Return the (X, Y) coordinate for the center point of the cell that contains the specified text.  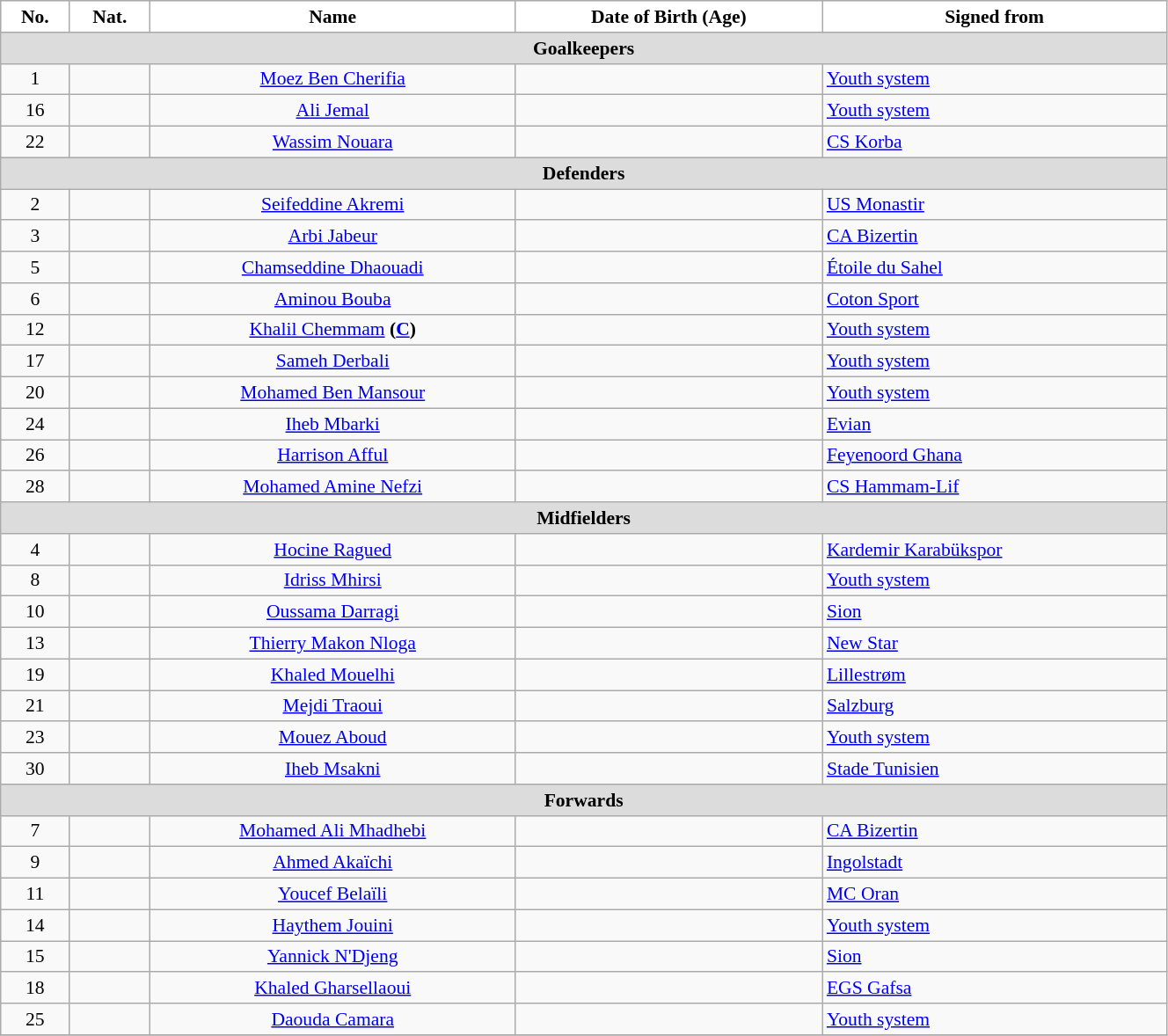
Defenders (584, 173)
19 (35, 675)
Signed from (995, 17)
Chamseddine Dhaouadi (332, 267)
Kardemir Karabükspor (995, 550)
Haythem Jouini (332, 925)
Date of Birth (Age) (668, 17)
New Star (995, 644)
MC Oran (995, 894)
Khaled Mouelhi (332, 675)
Mohamed Amine Nefzi (332, 487)
Yannick N'Djeng (332, 957)
11 (35, 894)
Midfielders (584, 518)
Youcef Belaïli (332, 894)
Salzburg (995, 706)
Seifeddine Akremi (332, 205)
Aminou Bouba (332, 299)
Idriss Mhirsi (332, 580)
Lillestrøm (995, 675)
18 (35, 989)
Mohamed Ali Mhadhebi (332, 831)
Ali Jemal (332, 111)
24 (35, 424)
Daouda Camara (332, 1019)
Mohamed Ben Mansour (332, 393)
Iheb Msakni (332, 769)
EGS Gafsa (995, 989)
26 (35, 456)
Hocine Ragued (332, 550)
21 (35, 706)
Oussama Darragi (332, 612)
23 (35, 738)
6 (35, 299)
28 (35, 487)
US Monastir (995, 205)
15 (35, 957)
7 (35, 831)
Stade Tunisien (995, 769)
22 (35, 142)
Étoile du Sahel (995, 267)
25 (35, 1019)
4 (35, 550)
30 (35, 769)
Iheb Mbarki (332, 424)
2 (35, 205)
Coton Sport (995, 299)
Evian (995, 424)
9 (35, 863)
CS Korba (995, 142)
Wassim Nouara (332, 142)
14 (35, 925)
Nat. (110, 17)
Khaled Gharsellaoui (332, 989)
Arbi Jabeur (332, 237)
Forwards (584, 800)
Mejdi Traoui (332, 706)
Moez Ben Cherifia (332, 79)
Name (332, 17)
Ingolstadt (995, 863)
Harrison Afful (332, 456)
1 (35, 79)
Khalil Chemmam (C) (332, 330)
8 (35, 580)
Feyenoord Ghana (995, 456)
17 (35, 361)
10 (35, 612)
20 (35, 393)
CS Hammam-Lif (995, 487)
Goalkeepers (584, 48)
16 (35, 111)
No. (35, 17)
3 (35, 237)
12 (35, 330)
Mouez Aboud (332, 738)
13 (35, 644)
Thierry Makon Nloga (332, 644)
Sameh Derbali (332, 361)
Ahmed Akaïchi (332, 863)
5 (35, 267)
